Output the (X, Y) coordinate of the center of the cell containing the given text.  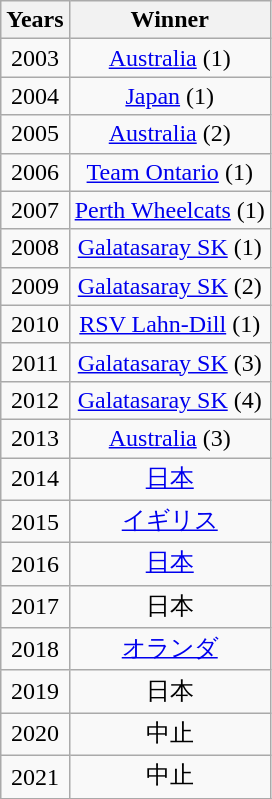
2016 (35, 564)
2021 (35, 776)
2019 (35, 692)
2006 (35, 172)
2017 (35, 606)
Team Ontario (1) (170, 172)
Winner (170, 20)
イギリス (170, 522)
2014 (35, 480)
Japan (1) (170, 96)
2015 (35, 522)
Australia (1) (170, 58)
Galatasaray SK (1) (170, 248)
2018 (35, 650)
2009 (35, 286)
Australia (2) (170, 134)
2020 (35, 734)
2012 (35, 400)
Perth Wheelcats (1) (170, 210)
2003 (35, 58)
2005 (35, 134)
2013 (35, 438)
Galatasaray SK (3) (170, 362)
2007 (35, 210)
Galatasaray SK (4) (170, 400)
2010 (35, 324)
2008 (35, 248)
RSV Lahn-Dill (1) (170, 324)
Australia (3) (170, 438)
オランダ (170, 650)
2004 (35, 96)
2011 (35, 362)
Years (35, 20)
Galatasaray SK (2) (170, 286)
